Scan for the cell matching the given text and deliver its (X, Y) coordinate at center. 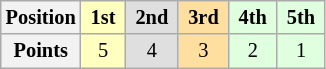
2nd (152, 17)
3 (203, 51)
Position (41, 17)
3rd (203, 17)
5th (301, 17)
4 (152, 51)
1st (104, 17)
5 (104, 51)
2 (253, 51)
1 (301, 51)
4th (253, 17)
Points (41, 51)
